Scan for the cell matching the given text and deliver its [X, Y] coordinate at center. 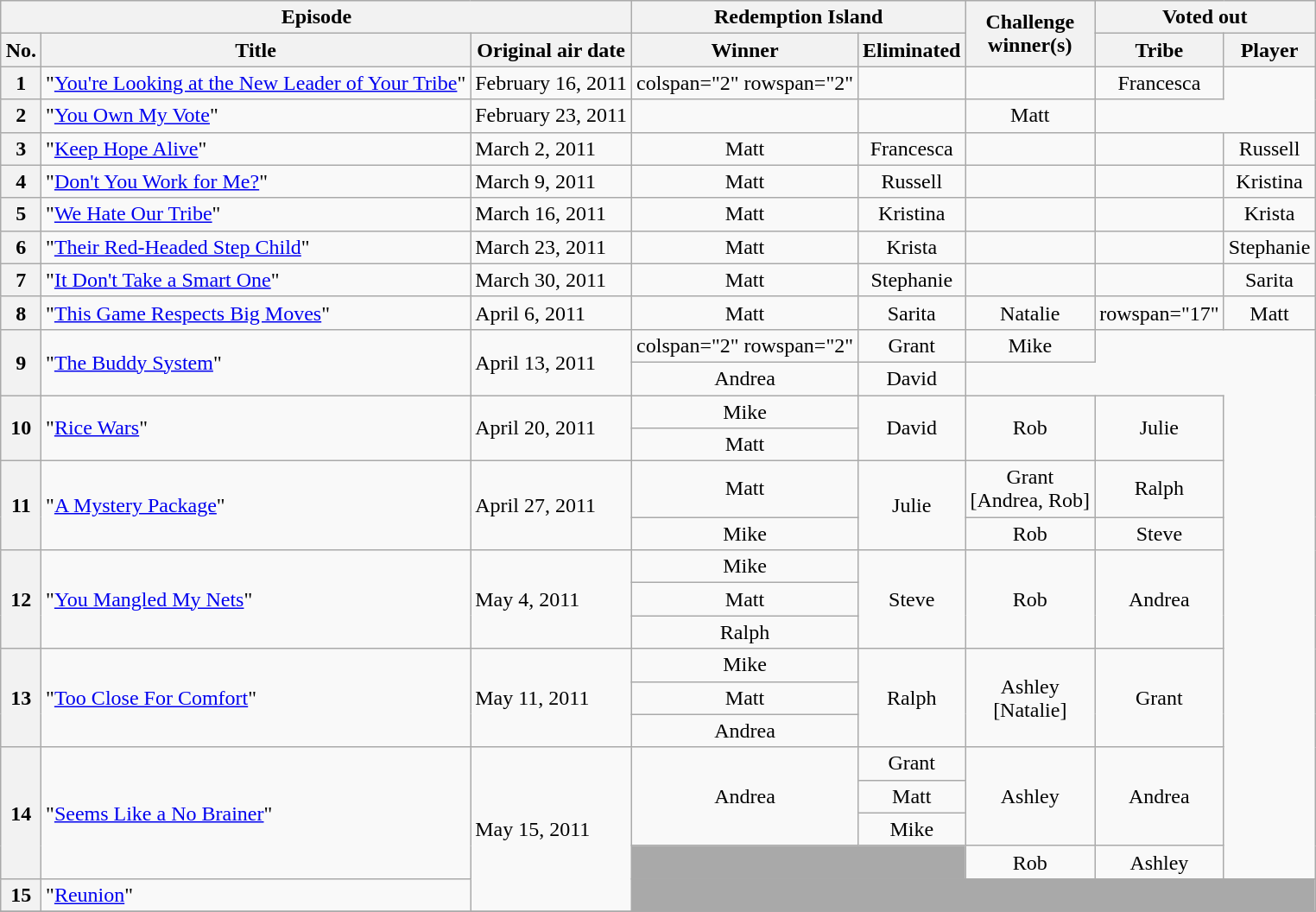
5 [21, 214]
"This Game Respects Big Moves" [256, 313]
No. [21, 50]
April 13, 2011 [551, 362]
Winner [745, 50]
April 27, 2011 [551, 506]
8 [21, 313]
Eliminated [912, 50]
Challengewinner(s) [1030, 34]
7 [21, 280]
"A Mystery Package" [256, 506]
6 [21, 247]
"Keep Hope Alive" [256, 149]
March 9, 2011 [551, 181]
March 30, 2011 [551, 280]
"You're Looking at the New Leader of Your Tribe" [256, 83]
rowspan="17" [1160, 313]
May 15, 2011 [551, 829]
March 16, 2011 [551, 214]
April 20, 2011 [551, 428]
"Their Red-Headed Step Child" [256, 247]
Title [256, 50]
3 [21, 149]
13 [21, 698]
4 [21, 181]
Redemption Island [799, 17]
14 [21, 813]
15 [21, 895]
Voted out [1205, 17]
"Too Close For Comfort" [256, 698]
Natalie [1030, 313]
"The Buddy System" [256, 362]
Episode [316, 17]
February 16, 2011 [551, 83]
9 [21, 362]
March 2, 2011 [551, 149]
"Rice Wars" [256, 428]
11 [21, 506]
Tribe [1160, 50]
March 23, 2011 [551, 247]
Grant[Andrea, Rob] [1030, 489]
May 11, 2011 [551, 698]
10 [21, 428]
1 [21, 83]
May 4, 2011 [551, 599]
February 23, 2011 [551, 116]
Player [1269, 50]
"You Own My Vote" [256, 116]
"It Don't Take a Smart One" [256, 280]
Original air date [551, 50]
Ashley[Natalie] [1030, 698]
"Don't You Work for Me?" [256, 181]
April 6, 2011 [551, 313]
"Seems Like a No Brainer" [256, 813]
2 [21, 116]
"You Mangled My Nets" [256, 599]
"We Hate Our Tribe" [256, 214]
"Reunion" [256, 895]
12 [21, 599]
